Determine the (X, Y) coordinate at the center of the cell enclosing the given text.  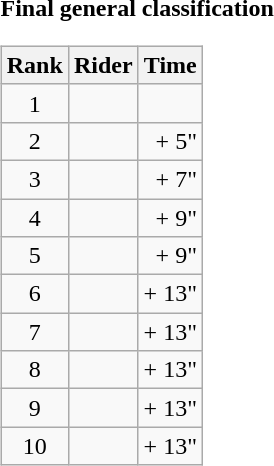
10 (34, 446)
9 (34, 408)
Rank (34, 65)
1 (34, 103)
Time (170, 65)
8 (34, 370)
4 (34, 217)
2 (34, 141)
+ 5" (170, 141)
7 (34, 332)
5 (34, 256)
6 (34, 294)
3 (34, 179)
+ 7" (170, 179)
Rider (103, 65)
